Return (x, y) of the center of cell containing provided text 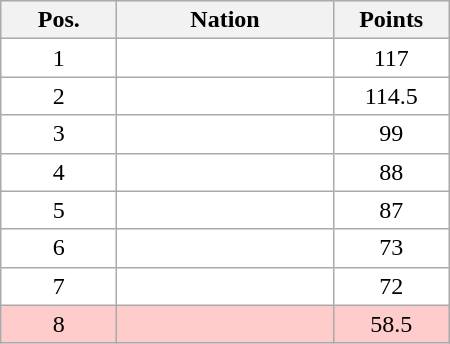
114.5 (391, 96)
Nation (225, 20)
Points (391, 20)
88 (391, 172)
72 (391, 286)
Pos. (59, 20)
7 (59, 286)
99 (391, 134)
3 (59, 134)
87 (391, 210)
73 (391, 248)
5 (59, 210)
1 (59, 58)
8 (59, 324)
117 (391, 58)
58.5 (391, 324)
2 (59, 96)
6 (59, 248)
4 (59, 172)
